Search for the cell housing the specified text and yield its [x, y] center coordinate. 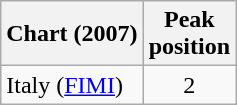
2 [189, 85]
Chart (2007) [72, 34]
Italy (FIMI) [72, 85]
Peakposition [189, 34]
